Return the (x, y) coordinate for the center point of the cell that contains the specified text.  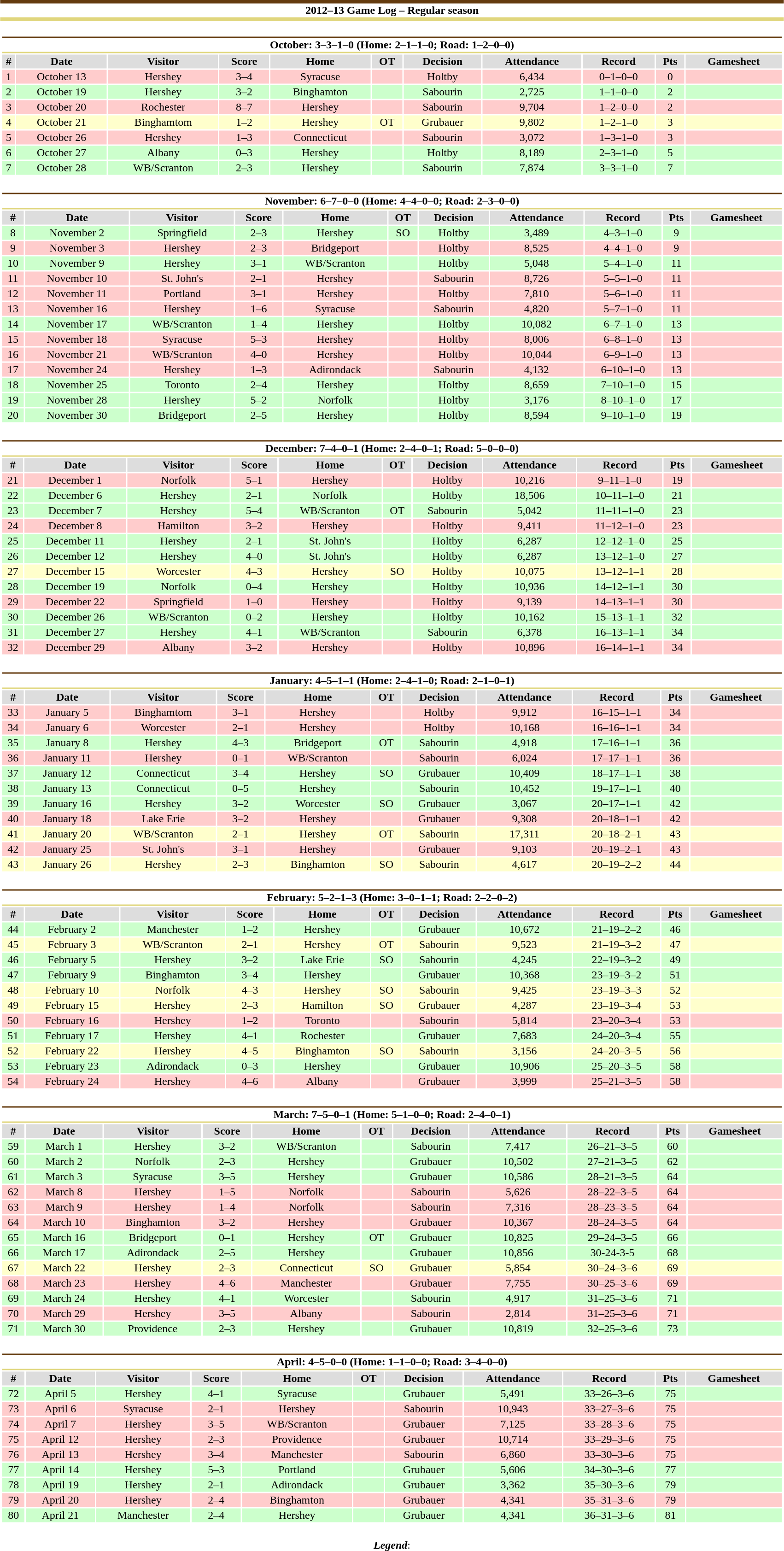
14 (13, 324)
November 10 (77, 279)
10,586 (518, 1177)
20–17–1–1 (616, 804)
20 (13, 415)
December 27 (75, 632)
0–1–0–0 (618, 77)
35–30–3–6 (609, 1485)
20–19–2–1 (616, 849)
November 25 (77, 385)
December 11 (75, 541)
55 (675, 1036)
October 26 (62, 138)
February 9 (72, 975)
April 12 (60, 1440)
26 (13, 556)
78 (13, 1485)
25–21–3–5 (616, 1081)
20–18–2–1 (616, 834)
December 15 (75, 572)
13–12–1–1 (620, 572)
5–2 (259, 400)
5–4–1–0 (623, 263)
February 23 (72, 1066)
16–15–1–1 (616, 713)
March 30 (64, 1329)
10 (13, 263)
January 26 (67, 865)
October 19 (62, 92)
4–5 (250, 1051)
December 29 (75, 647)
59 (13, 1147)
28–23–3–5 (613, 1207)
November 17 (77, 324)
12–12–1–0 (620, 541)
October 21 (62, 122)
April 13 (60, 1454)
28–22–3–5 (613, 1192)
January 13 (67, 788)
October 13 (62, 77)
13–12–1–0 (620, 556)
November 30 (77, 415)
10,819 (518, 1329)
5,048 (536, 263)
10,044 (536, 354)
61 (13, 1177)
10,168 (524, 727)
9–11–1–0 (620, 480)
9,308 (524, 819)
8,006 (536, 339)
33–30–3–6 (609, 1454)
February: 5–2–1–3 (Home: 3–0–1–1; Road: 2–2–0–2) (392, 897)
18,506 (530, 495)
January: 4–5–1–1 (Home: 2–4–1–0; Road: 2–1–0–1) (392, 681)
5–6–1–0 (623, 293)
16 (13, 354)
December 6 (75, 495)
33–29–3–6 (609, 1440)
March 9 (64, 1207)
5,854 (518, 1268)
6 (8, 152)
April 5 (60, 1393)
22–19–3–2 (616, 960)
9,425 (524, 990)
9–10–1–0 (623, 415)
30–25–3–6 (613, 1283)
1–0 (254, 602)
65 (13, 1238)
December 26 (75, 617)
81 (670, 1515)
3,067 (524, 804)
29–24–3–5 (613, 1238)
January 8 (67, 743)
March 16 (64, 1238)
March 17 (64, 1253)
October 27 (62, 152)
33–28–3–6 (609, 1424)
3,072 (532, 138)
39 (13, 804)
8,659 (536, 385)
November 18 (77, 339)
March: 7–5–0–1 (Home: 5–1–0–0; Road: 2–4–0–1) (392, 1115)
16–13–1–1 (620, 632)
30–24–3–6 (613, 1268)
10,367 (518, 1222)
41 (13, 834)
January 6 (67, 727)
8,525 (536, 248)
1 (8, 77)
7,125 (513, 1424)
8,726 (536, 279)
March 23 (64, 1283)
10,714 (513, 1440)
0–2 (254, 617)
18–17–1–1 (616, 773)
November 9 (77, 263)
1–5 (228, 1192)
23–19–3–2 (616, 975)
30-24-3-5 (613, 1253)
17–16–1–1 (616, 743)
63 (13, 1207)
March 24 (64, 1299)
December 12 (75, 556)
1–1–0–0 (618, 92)
33–27–3–6 (609, 1409)
10,216 (530, 480)
70 (13, 1313)
6,378 (530, 632)
6,860 (513, 1454)
10,943 (513, 1409)
December 8 (75, 526)
2,814 (518, 1313)
February 2 (72, 929)
November 21 (77, 354)
January 25 (67, 849)
November: 6–7–0–0 (Home: 4–4–0–0; Road: 2–3–0–0) (392, 201)
7–10–1–0 (623, 385)
December 7 (75, 511)
February 22 (72, 1051)
10,409 (524, 773)
February 16 (72, 1020)
33–26–3–6 (609, 1393)
19–17–1–1 (616, 788)
10,502 (518, 1161)
8,189 (532, 152)
January 20 (67, 834)
50 (13, 1020)
4,820 (536, 309)
21–19–3–2 (616, 945)
28–24–3–5 (613, 1222)
4,132 (536, 370)
5–5–1–0 (623, 279)
4 (8, 122)
3,999 (524, 1081)
10–11–1–0 (620, 495)
8–7 (244, 107)
80 (13, 1515)
1–6 (259, 309)
12 (13, 293)
April 20 (60, 1500)
10,672 (524, 929)
10,856 (518, 1253)
7,316 (518, 1207)
1–3–1–0 (618, 138)
7,417 (518, 1147)
October 28 (62, 168)
3,156 (524, 1051)
7,874 (532, 168)
December 22 (75, 602)
November 16 (77, 309)
20–19–2–2 (616, 865)
November 24 (77, 370)
27–21–3–5 (613, 1161)
4,617 (524, 865)
8 (13, 233)
9,704 (532, 107)
1–2–1–0 (618, 122)
5–4 (254, 511)
74 (13, 1424)
10,368 (524, 975)
7,683 (524, 1036)
January 16 (67, 804)
5,606 (513, 1470)
21–19–2–2 (616, 929)
23–19–3–4 (616, 1006)
February 15 (72, 1006)
35 (13, 743)
56 (675, 1051)
March 29 (64, 1313)
28–21–3–5 (613, 1177)
1–2–0–0 (618, 107)
76 (13, 1454)
February 24 (72, 1081)
3,362 (513, 1485)
20–18–1–1 (616, 819)
5,814 (524, 1020)
14–12–1–1 (620, 586)
9,802 (532, 122)
December 1 (75, 480)
0 (670, 77)
11–11–1–0 (620, 511)
4–3–1–0 (623, 233)
9,523 (524, 945)
54 (13, 1081)
0–5 (240, 788)
February 17 (72, 1036)
March 8 (64, 1192)
February 5 (72, 960)
22 (13, 495)
35–31–3–6 (609, 1500)
17–17–1–1 (616, 758)
15–13–1–1 (620, 617)
16–14–1–1 (620, 647)
6–10–1–0 (623, 370)
7,810 (536, 293)
17,311 (524, 834)
4,917 (518, 1299)
9,139 (530, 602)
October 20 (62, 107)
6–9–1–0 (623, 354)
14–13–1–1 (620, 602)
November 28 (77, 400)
5,626 (518, 1192)
January 11 (67, 758)
February 3 (72, 945)
11–12–1–0 (620, 526)
10,082 (536, 324)
23–20–3–4 (616, 1020)
10,936 (530, 586)
10,075 (530, 572)
4–4–1–0 (623, 248)
2–3–1–0 (618, 152)
4,287 (524, 1006)
January 18 (67, 819)
February 10 (72, 990)
72 (13, 1393)
45 (13, 945)
3–3–1–0 (618, 168)
10,896 (530, 647)
January 12 (67, 773)
October: 3–3–1–0 (Home: 2–1–1–0; Road: 1–2–0–0) (392, 45)
31 (13, 632)
18 (13, 385)
3,176 (536, 400)
8–10–1–0 (623, 400)
January 5 (67, 713)
48 (13, 990)
6–7–1–0 (623, 324)
9,411 (530, 526)
November 3 (77, 248)
6–8–1–0 (623, 339)
32–25–3–6 (613, 1329)
April: 4–5–0–0 (Home: 1–1–0–0; Road: 3–4–0–0) (392, 1362)
March 3 (64, 1177)
March 10 (64, 1222)
April 19 (60, 1485)
2,725 (532, 92)
36–31–3–6 (609, 1515)
5,042 (530, 511)
34–30–3–6 (609, 1470)
March 2 (64, 1161)
29 (13, 602)
10,906 (524, 1066)
10,825 (518, 1238)
March 22 (64, 1268)
April 7 (60, 1424)
December 19 (75, 586)
6,024 (524, 758)
24 (13, 526)
6,434 (532, 77)
November 2 (77, 233)
10,162 (530, 617)
March 1 (64, 1147)
4,918 (524, 743)
3,489 (536, 233)
April 6 (60, 1409)
5,491 (513, 1393)
23–19–3–3 (616, 990)
7,755 (518, 1283)
26–21–3–5 (613, 1147)
0–4 (254, 586)
4,245 (524, 960)
24–20–3–4 (616, 1036)
9,103 (524, 849)
25–20–3–5 (616, 1066)
November 11 (77, 293)
37 (13, 773)
33 (13, 713)
10,452 (524, 788)
9,912 (524, 713)
April 14 (60, 1470)
16–16–1–1 (616, 727)
December: 7–4–0–1 (Home: 2–4–0–1; Road: 5–0–0–0) (392, 449)
2012–13 Game Log – Regular season (392, 10)
24–20–3–5 (616, 1051)
April 21 (60, 1515)
5–1 (254, 480)
8,594 (536, 415)
67 (13, 1268)
5–7–1–0 (623, 309)
